Pinpoint the cell where the given text exists, returning its (x, y) midpoint coordinate. 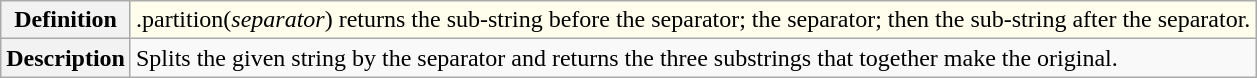
Description (66, 58)
Definition (66, 20)
.partition(separator) returns the sub-string before the separator; the separator; then the sub-string after the separator. (692, 20)
Splits the given string by the separator and returns the three substrings that together make the original. (692, 58)
